Return (x, y) of the center of cell containing provided text 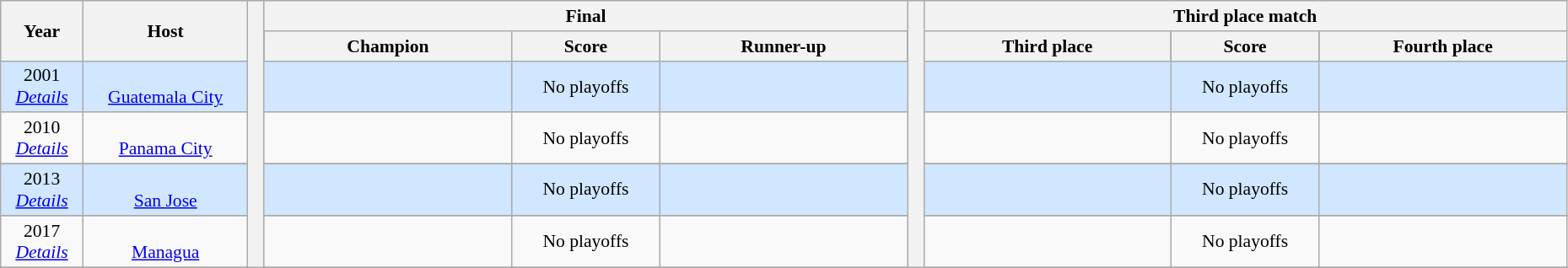
Champion (388, 46)
Year (42, 30)
Final (585, 16)
San Jose (165, 190)
2017Details (42, 241)
2013Details (42, 190)
2010Details (42, 138)
Host (165, 30)
Panama City (165, 138)
Third place match (1245, 16)
Managua (165, 241)
Guatemala City (165, 86)
Third place (1048, 46)
Runner-up (783, 46)
2001Details (42, 86)
Fourth place (1442, 46)
